From the cell containing the given text, extract its center point as (X, Y) coordinate. 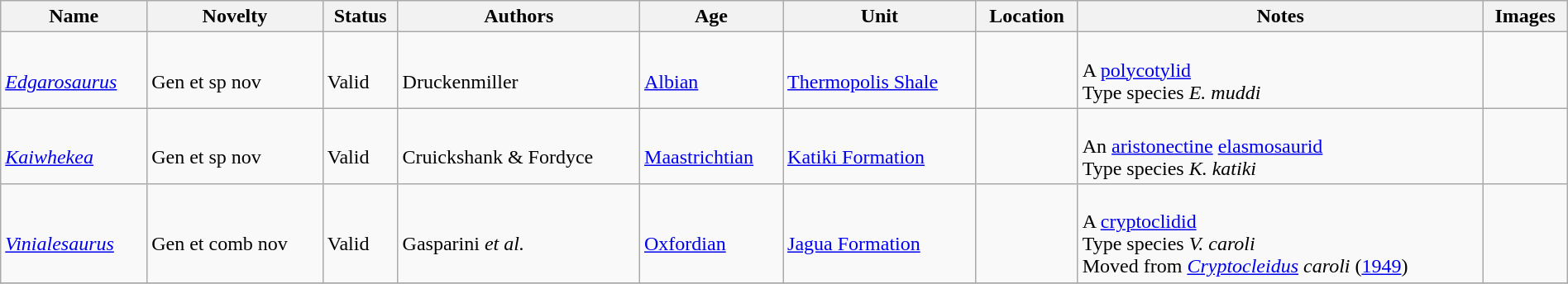
Thermopolis Shale (880, 70)
Gasparini et al. (519, 233)
Name (74, 17)
Cruickshank & Fordyce (519, 146)
Maastrichtian (711, 146)
Jagua Formation (880, 233)
Age (711, 17)
Druckenmiller (519, 70)
A cryptoclidid Type species V. caroli Moved from Cryptocleidus caroli (1949) (1280, 233)
Images (1525, 17)
Oxfordian (711, 233)
Status (361, 17)
Novelty (235, 17)
Unit (880, 17)
A polycotylid Type species E. muddi (1280, 70)
Authors (519, 17)
Notes (1280, 17)
Kaiwhekea (74, 146)
Location (1027, 17)
Edgarosaurus (74, 70)
An aristonectine elasmosaurid Type species K. katiki (1280, 146)
Gen et comb nov (235, 233)
Vinialesaurus (74, 233)
Albian (711, 70)
Katiki Formation (880, 146)
